Scan for the cell matching the given text and deliver its [x, y] coordinate at center. 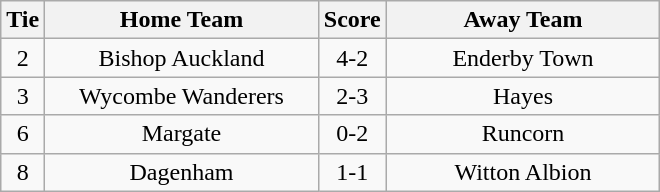
Runcorn [523, 134]
1-1 [352, 172]
Away Team [523, 20]
Enderby Town [523, 58]
4-2 [352, 58]
2 [23, 58]
8 [23, 172]
Hayes [523, 96]
Margate [182, 134]
Score [352, 20]
Home Team [182, 20]
6 [23, 134]
3 [23, 96]
2-3 [352, 96]
Wycombe Wanderers [182, 96]
Bishop Auckland [182, 58]
0-2 [352, 134]
Tie [23, 20]
Dagenham [182, 172]
Witton Albion [523, 172]
